Return the [x, y] coordinate for the center point of the cell that contains the specified text.  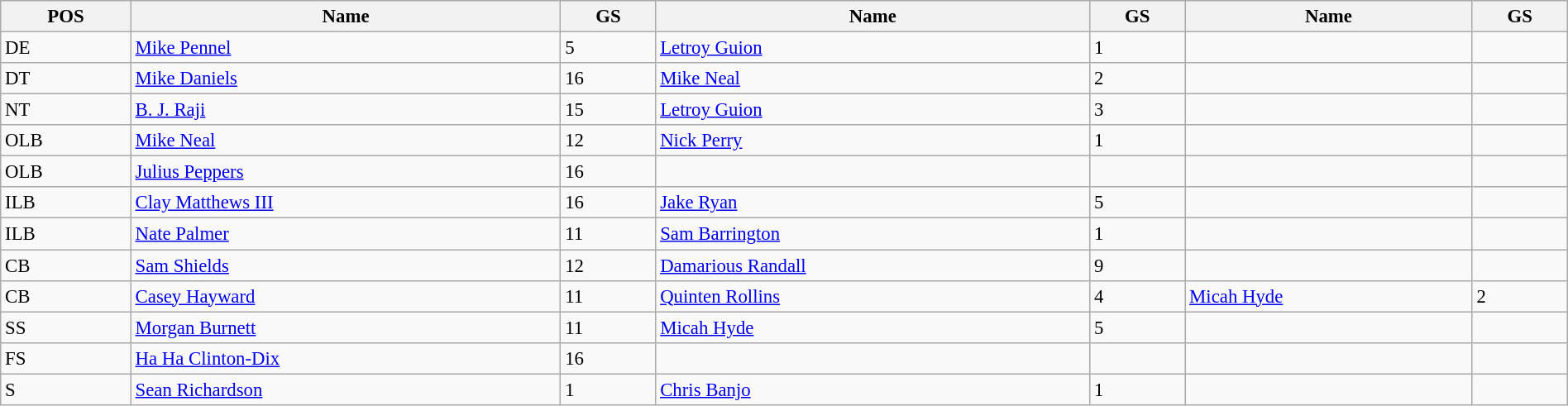
SS [66, 327]
S [66, 389]
Mike Pennel [346, 48]
Casey Hayward [346, 296]
NT [66, 110]
4 [1138, 296]
FS [66, 358]
Nate Palmer [346, 234]
Sean Richardson [346, 389]
Julius Peppers [346, 172]
9 [1138, 265]
Jake Ryan [873, 203]
Nick Perry [873, 141]
Sam Shields [346, 265]
Mike Daniels [346, 79]
POS [66, 17]
Morgan Burnett [346, 327]
Damarious Randall [873, 265]
Chris Banjo [873, 389]
Quinten Rollins [873, 296]
DE [66, 48]
DT [66, 79]
15 [609, 110]
Sam Barrington [873, 234]
Ha Ha Clinton-Dix [346, 358]
Clay Matthews III [346, 203]
B. J. Raji [346, 110]
3 [1138, 110]
